Detect which cell encompasses the target text, then output its (X, Y) center coordinate. 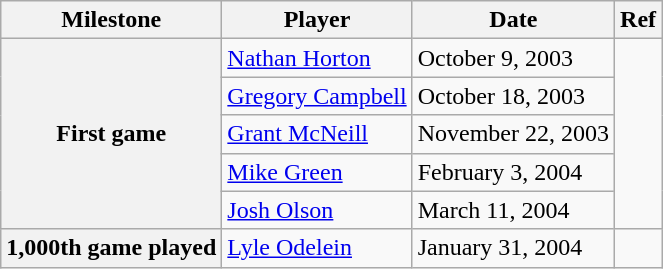
Josh Olson (317, 210)
October 18, 2003 (513, 96)
Nathan Horton (317, 58)
Ref (638, 20)
Lyle Odelein (317, 248)
November 22, 2003 (513, 134)
First game (112, 134)
March 11, 2004 (513, 210)
October 9, 2003 (513, 58)
Player (317, 20)
Milestone (112, 20)
January 31, 2004 (513, 248)
1,000th game played (112, 248)
Mike Green (317, 172)
February 3, 2004 (513, 172)
Grant McNeill (317, 134)
Gregory Campbell (317, 96)
Date (513, 20)
